From the cell containing the given text, extract its center point as [x, y] coordinate. 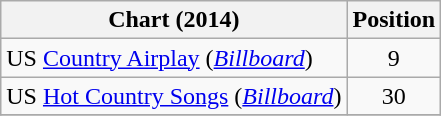
30 [394, 96]
9 [394, 58]
Position [394, 20]
US Hot Country Songs (Billboard) [174, 96]
US Country Airplay (Billboard) [174, 58]
Chart (2014) [174, 20]
